Search for the cell housing the specified text and yield its (X, Y) center coordinate. 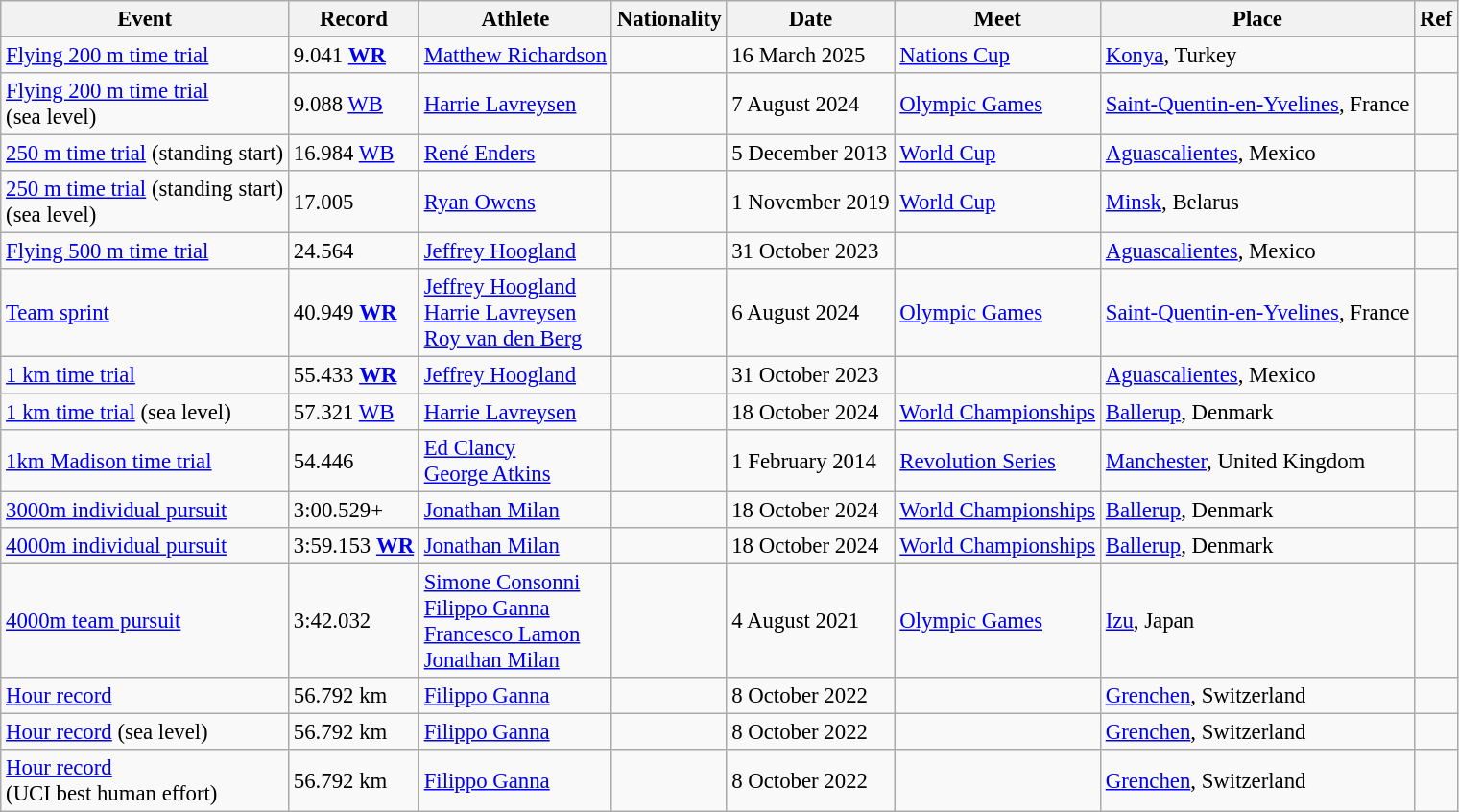
5 December 2013 (810, 154)
1 km time trial (145, 375)
40.949 WR (353, 313)
1 February 2014 (810, 461)
Flying 200 m time trial (145, 56)
7 August 2024 (810, 104)
Matthew Richardson (514, 56)
3:42.032 (353, 620)
René Enders (514, 154)
4000m team pursuit (145, 620)
4 August 2021 (810, 620)
57.321 WB (353, 412)
250 m time trial (standing start)(sea level) (145, 202)
Izu, Japan (1257, 620)
Ref (1436, 19)
3000m individual pursuit (145, 510)
Nations Cup (997, 56)
Manchester, United Kingdom (1257, 461)
Nationality (668, 19)
Athlete (514, 19)
1 km time trial (sea level) (145, 412)
Place (1257, 19)
54.446 (353, 461)
Revolution Series (997, 461)
16 March 2025 (810, 56)
1 November 2019 (810, 202)
3:00.529+ (353, 510)
9.041 WR (353, 56)
Hour record(UCI best human effort) (145, 781)
Flying 500 m time trial (145, 251)
Hour record (sea level) (145, 731)
Ryan Owens (514, 202)
3:59.153 WR (353, 545)
6 August 2024 (810, 313)
16.984 WB (353, 154)
Minsk, Belarus (1257, 202)
Meet (997, 19)
Record (353, 19)
1km Madison time trial (145, 461)
Jeffrey HooglandHarrie LavreysenRoy van den Berg (514, 313)
24.564 (353, 251)
Team sprint (145, 313)
9.088 WB (353, 104)
Flying 200 m time trial(sea level) (145, 104)
55.433 WR (353, 375)
Simone ConsonniFilippo GannaFrancesco LamonJonathan Milan (514, 620)
Ed ClancyGeorge Atkins (514, 461)
250 m time trial (standing start) (145, 154)
Date (810, 19)
Hour record (145, 696)
Konya, Turkey (1257, 56)
4000m individual pursuit (145, 545)
Event (145, 19)
17.005 (353, 202)
